Find where the given text appears and provide that cell's center as (X, Y) coordinate. 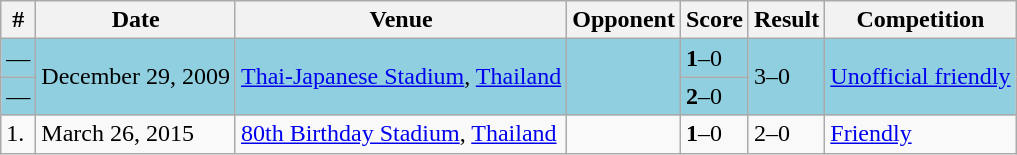
1. (18, 134)
Competition (920, 20)
3–0 (786, 77)
Unofficial friendly (920, 77)
Score (714, 20)
Friendly (920, 134)
Date (136, 20)
Result (786, 20)
# (18, 20)
Venue (400, 20)
Thai-Japanese Stadium, Thailand (400, 77)
December 29, 2009 (136, 77)
80th Birthday Stadium, Thailand (400, 134)
March 26, 2015 (136, 134)
Opponent (624, 20)
